Locate the cell with the specified text and output its [X, Y] center coordinate. 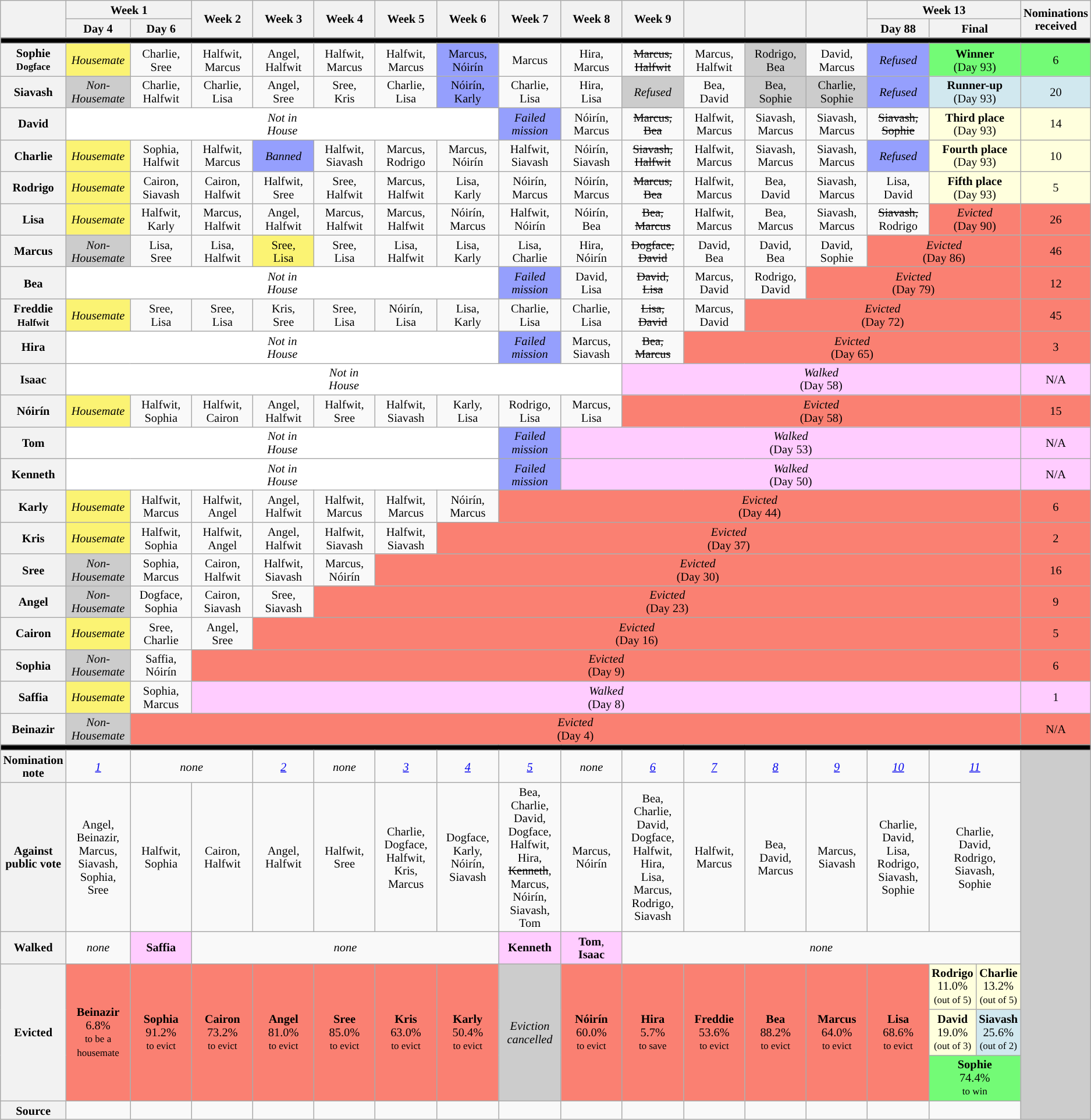
Sree [34, 570]
Week 2 [222, 19]
Hira [34, 347]
Marcus,Lisa [591, 411]
Bea,Charlie,David,Dogface,Halfwit,Hira,Kenneth,Marcus,Nóirín,Siavash,Tom [529, 856]
Evicted(Day 16) [637, 633]
Week 6 [468, 19]
Lisa68.6%to evict [898, 1032]
Halfwit,Nóirín [529, 219]
15 [1056, 411]
Hira5.7%to save [653, 1032]
Walked(Day 50) [791, 475]
Cairon73.2%to evict [222, 1032]
Angel,Beinazir,Marcus,Siavash,Sophia,Sree [98, 856]
Halfwit,Cairon [222, 411]
Week 13 [944, 9]
46 [1056, 251]
Lisa [34, 219]
11 [975, 766]
Angel81.0%to evict [284, 1032]
Karly,Lisa [468, 411]
20 [1056, 92]
Charlie,Dogface,Halfwit,Kris,Marcus [406, 856]
Dogface,David [653, 251]
Againstpublic vote [34, 856]
Bea,Sophie [776, 92]
Hira,Lisa [591, 92]
Evicted(Day 90) [975, 219]
Siavash,Rodrigo [898, 219]
Sophia [34, 666]
Saffia,Nóirín [161, 666]
Karly [34, 506]
David19.0%(out of 3) [952, 1032]
Evicted(Day 72) [883, 315]
Nóirín,Karly [468, 92]
14 [1056, 123]
Lisa,Charlie [529, 251]
Tom,Isaac [591, 947]
Evicted(Day 86) [944, 251]
Isaac [34, 379]
Charlie,David,Rodrigo,Siavash,Sophie [975, 856]
Day 4 [98, 28]
Lisa,Sree [161, 251]
David,Marcus [837, 59]
Dogface,Karly,Nóirín,Siavash [468, 856]
Karly50.4%to evict [468, 1032]
Third place(Day 93) [975, 123]
Kris [34, 538]
Evicted(Day 23) [668, 602]
8 [776, 766]
26 [1056, 219]
Marcus,Rodrigo [406, 156]
Evicted [34, 1032]
Nominations received [1056, 19]
Walked(Day 58) [822, 379]
Angel [34, 602]
Rodrigo,David [776, 283]
David,Sophie [837, 251]
Rodrigo [34, 187]
16 [1056, 570]
Week 9 [653, 19]
David [34, 123]
Evictioncancelled [529, 1032]
Dogface,Sophia [161, 602]
Walked [34, 947]
Banned [284, 156]
Evicted(Day 4) [575, 728]
Sophia91.2%to evict [161, 1032]
45 [1056, 315]
Fourth place(Day 93) [975, 156]
Bea,Charlie,David,Dogface,Halfwit,Hira,Lisa,Marcus,Rodrigo,Siavash [653, 856]
Week 3 [284, 19]
Walked(Day 53) [791, 442]
Tom [34, 442]
Nóirín,Bea [591, 219]
Rodrigo,Bea [776, 59]
Freddie Halfwit [34, 315]
Sree,Siavash [284, 602]
12 [1056, 283]
Kris63.0%to evict [406, 1032]
Day 88 [898, 28]
Bea [34, 283]
Bea,David,Marcus [776, 856]
Sophia,Halfwit [161, 156]
Rodrigo,Lisa [529, 411]
Nóirín60.0%to evict [591, 1032]
Evicted(Day 37) [728, 538]
Rodrigo11.0%(out of 5) [952, 987]
Nóirín,Lisa [406, 315]
Nóirín,Siavash [591, 156]
Runner-up(Day 93) [975, 92]
Charlie,David,Lisa,Rodrigo,Siavash,Sophie [898, 856]
Charlie13.2%(out of 5) [998, 987]
Evicted(Day 44) [760, 506]
Sree,Kris [344, 92]
Freddie53.6%to evict [715, 1032]
Week 7 [529, 19]
Fifth place(Day 93) [975, 187]
Sree,Charlie [161, 633]
Walked(Day 8) [606, 697]
Nominationnote [34, 766]
Kris,Sree [284, 315]
Marcus64.0%to evict [837, 1032]
Cairon [34, 633]
Week 8 [591, 19]
Nóirín [34, 411]
Siavash [34, 92]
Sree,Halfwit [344, 187]
Hira,Nóirín [591, 251]
Bea88.2%to evict [776, 1032]
Siavash,Halfwit [653, 156]
Week 4 [344, 19]
Week 1 [129, 9]
4 [468, 766]
Beinazir6.8%to be a housemate [98, 1032]
Halfwit,Karly [161, 219]
Beinazir [34, 728]
Evicted(Day 30) [698, 570]
Charlie,Sree [161, 59]
Siavash,Sophie [898, 123]
Source [34, 1110]
7 [715, 766]
Sophie74.4%to win [975, 1078]
Charlie,Halfwit [161, 92]
Day 6 [161, 28]
Evicted(Day 79) [914, 283]
Sree85.0%to evict [344, 1032]
Sophie Dogface [34, 59]
Week 5 [406, 19]
Final [975, 28]
Evicted(Day 9) [606, 666]
Winner(Day 93) [975, 59]
Hira,Marcus [591, 59]
Charlie [34, 156]
Charlie,Sophie [837, 92]
Evicted(Day 65) [852, 347]
Evicted(Day 58) [822, 411]
Siavash25.6%(out of 2) [998, 1032]
